From the cell containing the given text, extract its center point as [X, Y] coordinate. 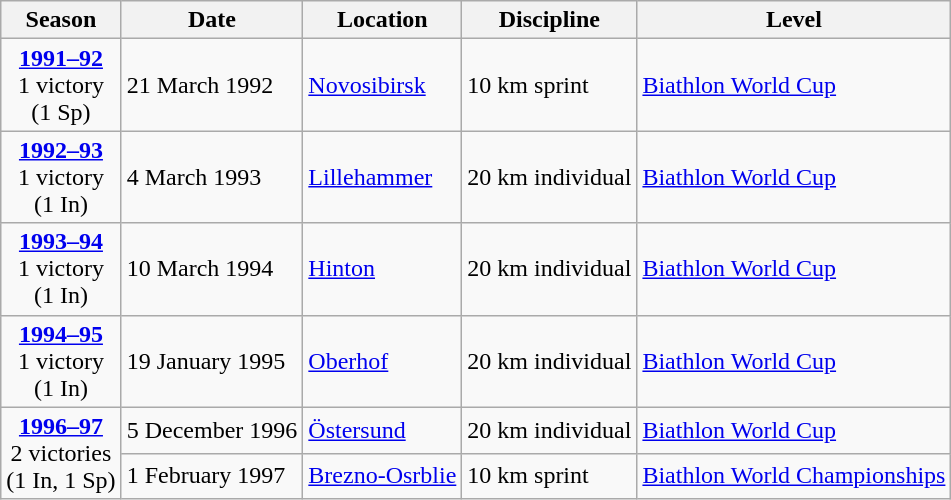
10 March 1994 [212, 269]
Brezno-Osrblie [382, 476]
21 March 1992 [212, 85]
1994–95 1 victory (1 In) [61, 361]
Level [794, 20]
1992–93 1 victory (1 In) [61, 177]
1 February 1997 [212, 476]
Location [382, 20]
Novosibirsk [382, 85]
4 March 1993 [212, 177]
Lillehammer [382, 177]
Season [61, 20]
Östersund [382, 430]
Oberhof [382, 361]
1993–94 1 victory (1 In) [61, 269]
1996–97 2 victories (1 In, 1 Sp) [61, 453]
5 December 1996 [212, 430]
19 January 1995 [212, 361]
Discipline [550, 20]
Hinton [382, 269]
1991–92 1 victory (1 Sp) [61, 85]
Biathlon World Championships [794, 476]
Date [212, 20]
